Provide the (x, y) coordinate of the cell's center where the given text is located.  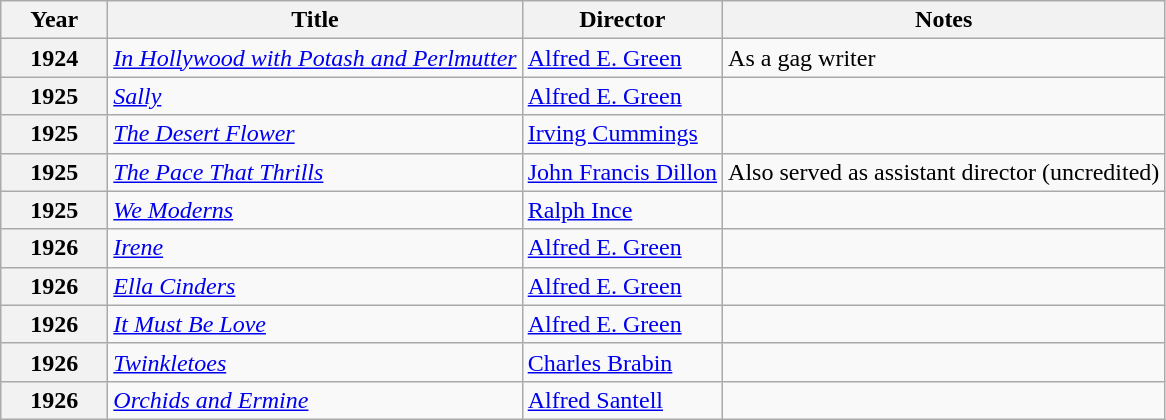
John Francis Dillon (622, 172)
Orchids and Ermine (315, 400)
As a gag writer (944, 58)
Irving Cummings (622, 134)
Twinkletoes (315, 362)
Sally (315, 96)
Alfred Santell (622, 400)
Also served as assistant director (uncredited) (944, 172)
The Pace That Thrills (315, 172)
Ralph Ince (622, 210)
Title (315, 20)
The Desert Flower (315, 134)
1924 (54, 58)
Charles Brabin (622, 362)
Notes (944, 20)
It Must Be Love (315, 324)
Irene (315, 248)
Year (54, 20)
Director (622, 20)
Ella Cinders (315, 286)
In Hollywood with Potash and Perlmutter (315, 58)
We Moderns (315, 210)
